Detect which cell encompasses the target text, then output its (x, y) center coordinate. 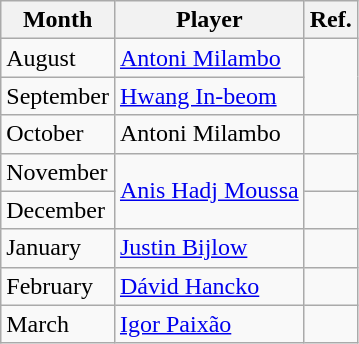
Dávid Hancko (209, 286)
October (58, 134)
Anis Hadj Moussa (209, 191)
Ref. (330, 20)
March (58, 324)
December (58, 210)
Hwang In-beom (209, 96)
Player (209, 20)
September (58, 96)
Justin Bijlow (209, 248)
January (58, 248)
February (58, 286)
Month (58, 20)
Igor Paixão (209, 324)
August (58, 58)
November (58, 172)
